Locate the cell with the specified text and output its (x, y) center coordinate. 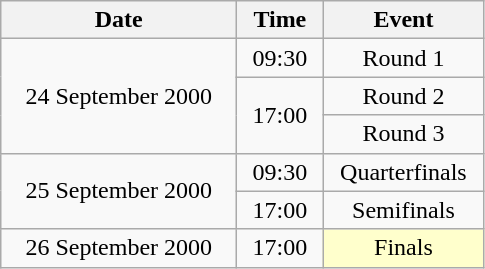
Round 3 (404, 134)
25 September 2000 (119, 191)
Round 1 (404, 58)
26 September 2000 (119, 248)
Quarterfinals (404, 172)
Event (404, 20)
Time (280, 20)
Round 2 (404, 96)
Semifinals (404, 210)
Finals (404, 248)
Date (119, 20)
24 September 2000 (119, 96)
